Extract the (X, Y) coordinate from the center of the cell holding the provided text.  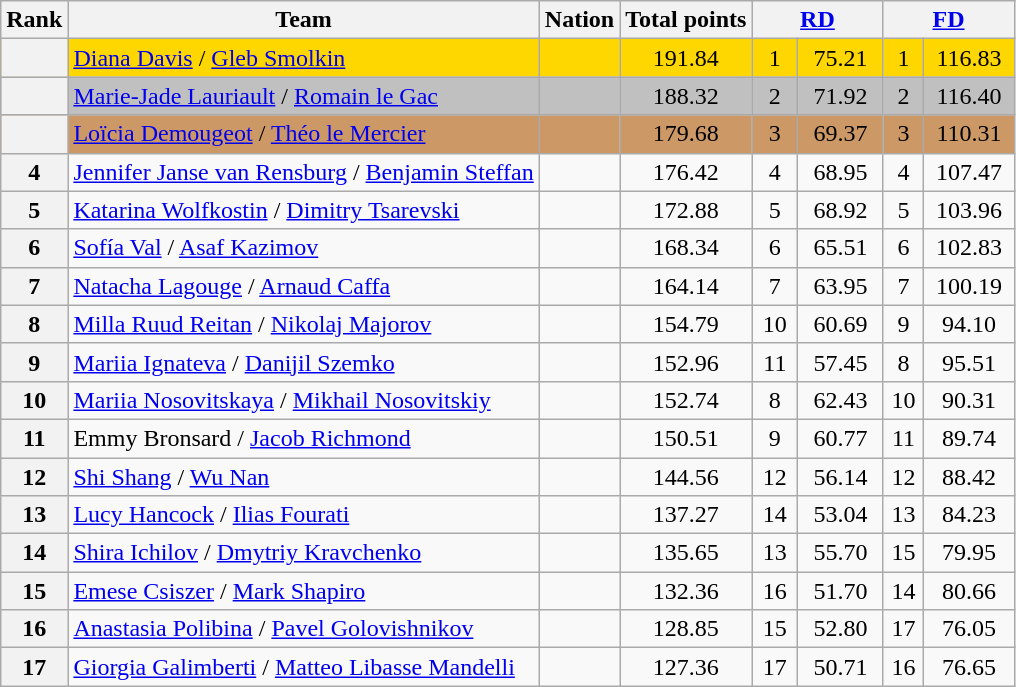
Loïcia Demougeot / Théo le Mercier (304, 134)
Jennifer Janse van Rensburg / Benjamin Steffan (304, 172)
Emmy Bronsard / Jacob Richmond (304, 438)
Team (304, 20)
154.79 (686, 324)
103.96 (969, 210)
Mariia Nosovitskaya / Mikhail Nosovitskiy (304, 400)
FD (948, 20)
110.31 (969, 134)
RD (818, 20)
Lucy Hancock / Ilias Fourati (304, 515)
164.14 (686, 286)
150.51 (686, 438)
Shi Shang / Wu Nan (304, 477)
88.42 (969, 477)
128.85 (686, 629)
116.83 (969, 58)
53.04 (840, 515)
55.70 (840, 553)
63.95 (840, 286)
Anastasia Polibina / Pavel Golovishnikov (304, 629)
152.96 (686, 362)
Katarina Wolfkostin / Dimitry Tsarevski (304, 210)
191.84 (686, 58)
Shira Ichilov / Dmytriy Kravchenko (304, 553)
52.80 (840, 629)
135.65 (686, 553)
Diana Davis / Gleb Smolkin (304, 58)
90.31 (969, 400)
89.74 (969, 438)
137.27 (686, 515)
179.68 (686, 134)
Mariia Ignateva / Danijil Szemko (304, 362)
Marie-Jade Lauriault / Romain le Gac (304, 96)
69.37 (840, 134)
Milla Ruud Reitan / Nikolaj Majorov (304, 324)
68.92 (840, 210)
127.36 (686, 667)
100.19 (969, 286)
80.66 (969, 591)
56.14 (840, 477)
50.71 (840, 667)
60.69 (840, 324)
84.23 (969, 515)
76.65 (969, 667)
Rank (34, 20)
94.10 (969, 324)
76.05 (969, 629)
95.51 (969, 362)
62.43 (840, 400)
132.36 (686, 591)
188.32 (686, 96)
68.95 (840, 172)
107.47 (969, 172)
71.92 (840, 96)
152.74 (686, 400)
144.56 (686, 477)
Giorgia Galimberti / Matteo Libasse Mandelli (304, 667)
Total points (686, 20)
65.51 (840, 248)
57.45 (840, 362)
172.88 (686, 210)
Emese Csiszer / Mark Shapiro (304, 591)
Nation (579, 20)
176.42 (686, 172)
Natacha Lagouge / Arnaud Caffa (304, 286)
116.40 (969, 96)
75.21 (840, 58)
79.95 (969, 553)
Sofía Val / Asaf Kazimov (304, 248)
168.34 (686, 248)
51.70 (840, 591)
102.83 (969, 248)
60.77 (840, 438)
